From the cell containing the given text, extract its center point as [x, y] coordinate. 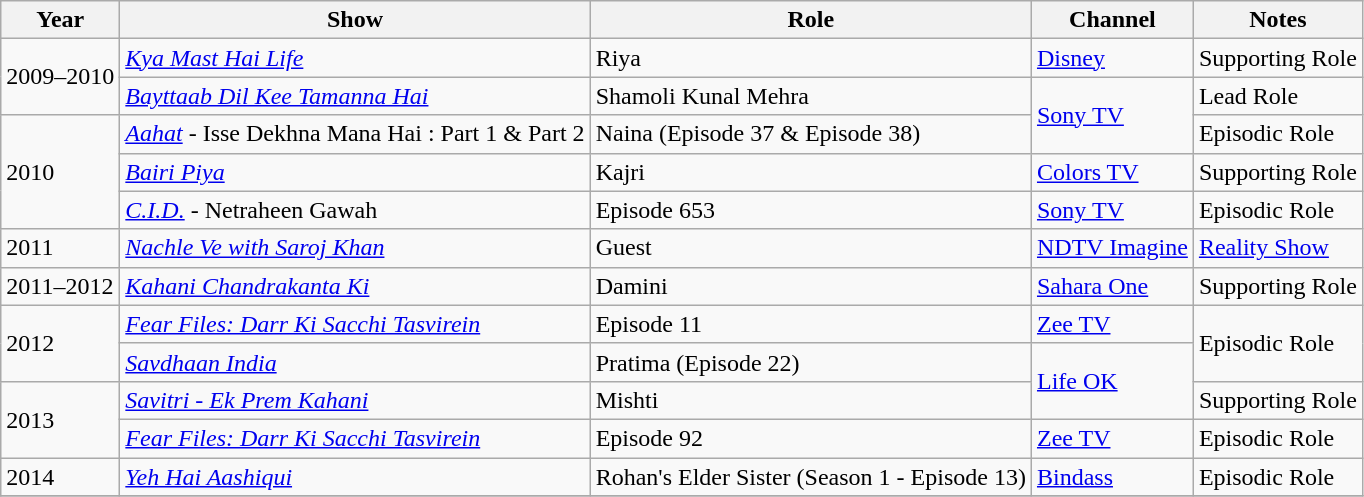
2012 [60, 343]
C.I.D. - Netraheen Gawah [355, 210]
Show [355, 20]
Role [810, 20]
Kajri [810, 172]
Disney [1112, 58]
Sahara One [1112, 286]
Riya [810, 58]
Bayttaab Dil Kee Tamanna Hai [355, 96]
Kahani Chandrakanta Ki [355, 286]
2014 [60, 477]
Reality Show [1278, 248]
2009–2010 [60, 77]
Shamoli Kunal Mehra [810, 96]
Lead Role [1278, 96]
Kya Mast Hai Life [355, 58]
Year [60, 20]
Guest [810, 248]
Episode 11 [810, 324]
Episode 92 [810, 438]
2011 [60, 248]
Yeh Hai Aashiqui [355, 477]
Damini [810, 286]
Colors TV [1112, 172]
Mishti [810, 400]
2013 [60, 419]
2010 [60, 172]
Bairi Piya [355, 172]
Life OK [1112, 381]
Bindass [1112, 477]
Aahat - Isse Dekhna Mana Hai : Part 1 & Part 2 [355, 134]
NDTV Imagine [1112, 248]
Channel [1112, 20]
Episode 653 [810, 210]
Savdhaan India [355, 362]
2011–2012 [60, 286]
Savitri - Ek Prem Kahani [355, 400]
Rohan's Elder Sister (Season 1 - Episode 13) [810, 477]
Nachle Ve with Saroj Khan [355, 248]
Naina (Episode 37 & Episode 38) [810, 134]
Pratima (Episode 22) [810, 362]
Notes [1278, 20]
